From the cell containing the given text, extract its center point as [X, Y] coordinate. 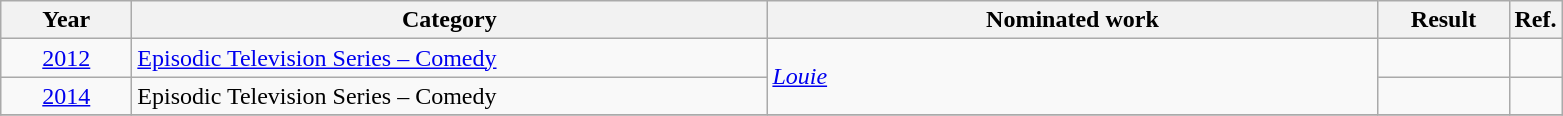
Louie [1072, 77]
Category [450, 20]
Ref. [1536, 20]
Nominated work [1072, 20]
2012 [66, 58]
2014 [66, 96]
Year [66, 20]
Result [1444, 20]
